Determine the (X, Y) coordinate at the center of the cell enclosing the given text.  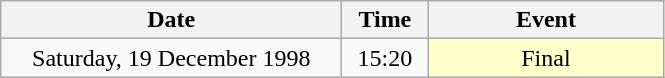
Final (546, 58)
Saturday, 19 December 1998 (172, 58)
Event (546, 20)
15:20 (385, 58)
Time (385, 20)
Date (172, 20)
